Output the [x, y] coordinate of the center of the cell containing the given text.  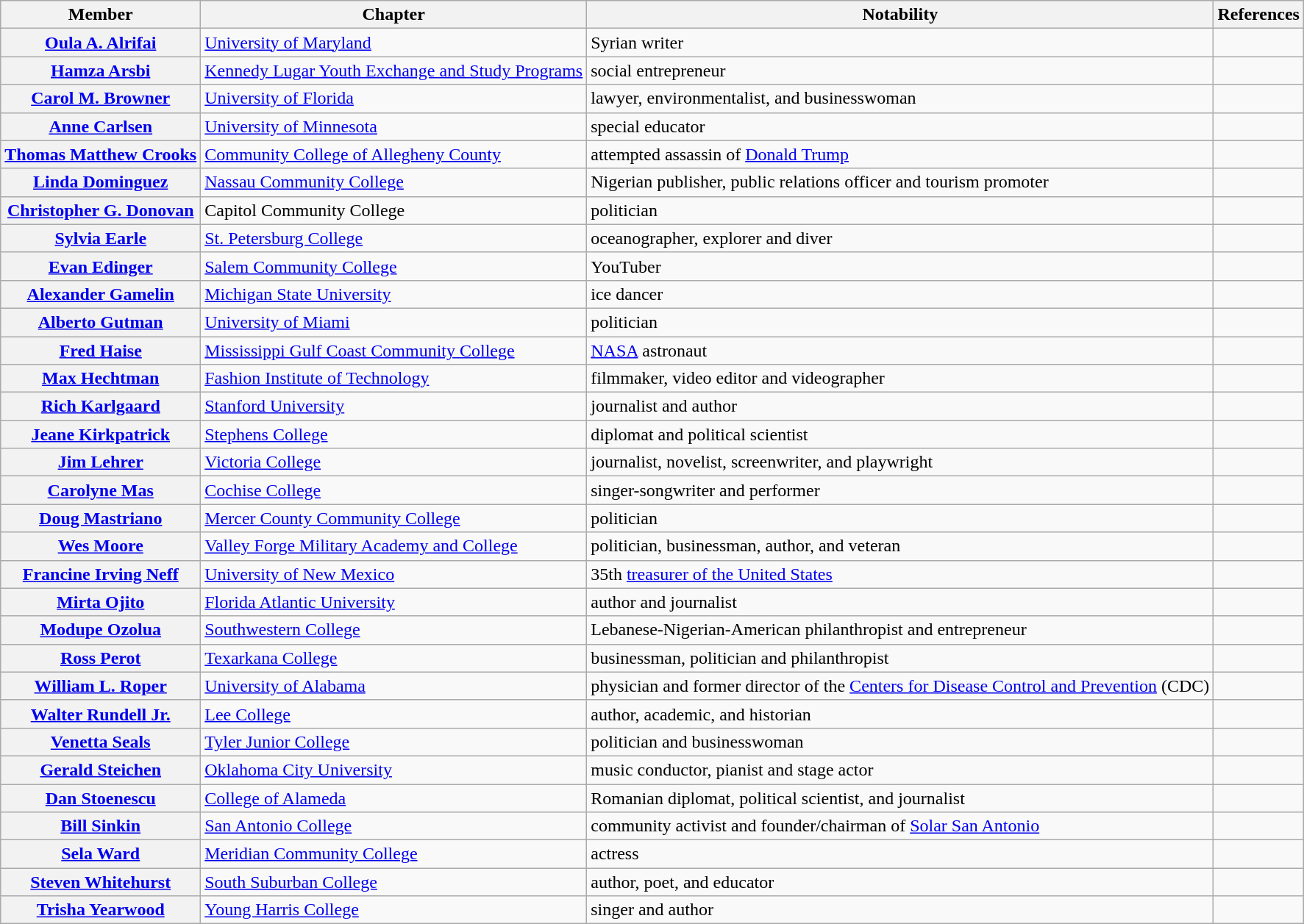
Oula A. Alrifai [101, 43]
author, academic, and historian [900, 714]
Sylvia Earle [101, 238]
William L. Roper [101, 686]
diplomat and political scientist [900, 434]
Romanian diplomat, political scientist, and journalist [900, 798]
Member [101, 15]
Rich Karlgaard [101, 407]
Steven Whitehurst [101, 882]
College of Alameda [394, 798]
Stephens College [394, 434]
Bill Sinkin [101, 826]
Capitol Community College [394, 210]
Hamza Arsbi [101, 71]
Sela Ward [101, 854]
University of Minnesota [394, 126]
Gerald Steichen [101, 770]
Dan Stoenescu [101, 798]
NASA astronaut [900, 351]
University of New Mexico [394, 574]
Kennedy Lugar Youth Exchange and Study Programs [394, 71]
Valley Forge Military Academy and College [394, 546]
Lee College [394, 714]
actress [900, 854]
University of Florida [394, 99]
author and journalist [900, 602]
Anne Carlsen [101, 126]
35th treasurer of the United States [900, 574]
Thomas Matthew Crooks [101, 154]
Fred Haise [101, 351]
Michigan State University [394, 294]
Mirta Ojito [101, 602]
businessman, politician and philanthropist [900, 658]
Francine Irving Neff [101, 574]
Ross Perot [101, 658]
Mercer County Community College [394, 518]
Carolyne Mas [101, 490]
Syrian writer [900, 43]
Salem Community College [394, 266]
Nassau Community College [394, 182]
Alberto Gutman [101, 322]
politician and businesswoman [900, 742]
Walter Rundell Jr. [101, 714]
Victoria College [394, 462]
journalist, novelist, screenwriter, and playwright [900, 462]
singer and author [900, 910]
Jim Lehrer [101, 462]
community activist and founder/chairman of Solar San Antonio [900, 826]
music conductor, pianist and stage actor [900, 770]
University of Miami [394, 322]
Mississippi Gulf Coast Community College [394, 351]
Doug Mastriano [101, 518]
Young Harris College [394, 910]
Alexander Gamelin [101, 294]
Max Hechtman [101, 379]
Fashion Institute of Technology [394, 379]
special educator [900, 126]
Nigerian publisher, public relations officer and tourism promoter [900, 182]
Linda Dominguez [101, 182]
Cochise College [394, 490]
St. Petersburg College [394, 238]
University of Maryland [394, 43]
Carol M. Browner [101, 99]
oceanographer, explorer and diver [900, 238]
References [1259, 15]
filmmaker, video editor and videographer [900, 379]
Tyler Junior College [394, 742]
Chapter [394, 15]
lawyer, environmentalist, and businesswoman [900, 99]
Texarkana College [394, 658]
Notability [900, 15]
Venetta Seals [101, 742]
Evan Edinger [101, 266]
journalist and author [900, 407]
University of Alabama [394, 686]
South Suburban College [394, 882]
Oklahoma City University [394, 770]
Southwestern College [394, 630]
Lebanese-Nigerian-American philanthropist and entrepreneur [900, 630]
Stanford University [394, 407]
Trisha Yearwood [101, 910]
physician and former director of the Centers for Disease Control and Prevention (CDC) [900, 686]
Wes Moore [101, 546]
Christopher G. Donovan [101, 210]
ice dancer [900, 294]
politician, businessman, author, and veteran [900, 546]
author, poet, and educator [900, 882]
Florida Atlantic University [394, 602]
YouTuber [900, 266]
singer-songwriter and performer [900, 490]
Jeane Kirkpatrick [101, 434]
attempted assassin of Donald Trump [900, 154]
San Antonio College [394, 826]
Community College of Allegheny County [394, 154]
Modupe Ozolua [101, 630]
Meridian Community College [394, 854]
social entrepreneur [900, 71]
